Determine the [X, Y] coordinate at the center of the cell enclosing the given text.  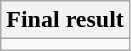
Final result [66, 20]
